Search for the cell housing the specified text and yield its [X, Y] center coordinate. 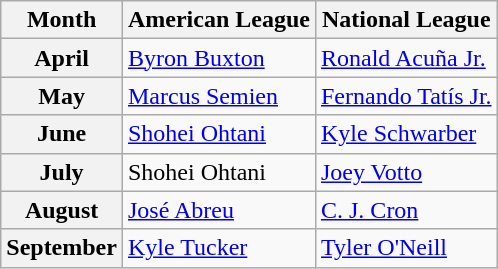
National League [406, 20]
Month [62, 20]
Marcus Semien [218, 96]
Ronald Acuña Jr. [406, 58]
June [62, 134]
C. J. Cron [406, 210]
José Abreu [218, 210]
Joey Votto [406, 172]
September [62, 248]
April [62, 58]
Byron Buxton [218, 58]
Tyler O'Neill [406, 248]
Kyle Tucker [218, 248]
July [62, 172]
May [62, 96]
Kyle Schwarber [406, 134]
American League [218, 20]
August [62, 210]
Fernando Tatís Jr. [406, 96]
